Capture the cell that displays the provided text and extract its [X, Y] central coordinate. 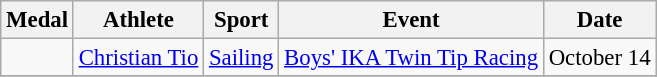
Date [599, 20]
October 14 [599, 58]
Medal [38, 20]
Sport [242, 20]
Christian Tio [138, 58]
Sailing [242, 58]
Boys' IKA Twin Tip Racing [412, 58]
Athlete [138, 20]
Event [412, 20]
